Capture the cell that displays the provided text and extract its [X, Y] central coordinate. 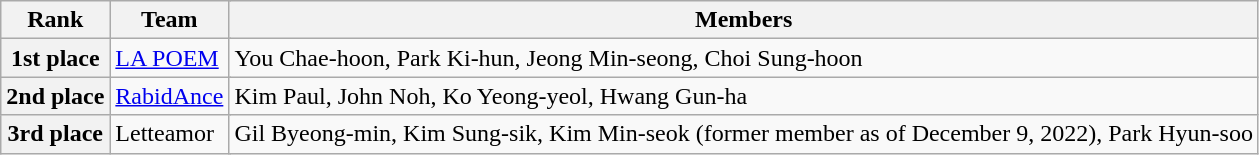
You Chae-hoon, Park Ki-hun, Jeong Min-seong, Choi Sung-hoon [744, 58]
LA POEM [170, 58]
Letteamor [170, 134]
2nd place [56, 96]
Gil Byeong-min, Kim Sung-sik, Kim Min-seok (former member as of December 9, 2022), Park Hyun-soo [744, 134]
Members [744, 20]
1st place [56, 58]
Team [170, 20]
Kim Paul, John Noh, Ko Yeong-yeol, Hwang Gun-ha [744, 96]
Rank [56, 20]
RabidAnce [170, 96]
3rd place [56, 134]
